Output the [x, y] coordinate of the center of the cell containing the given text.  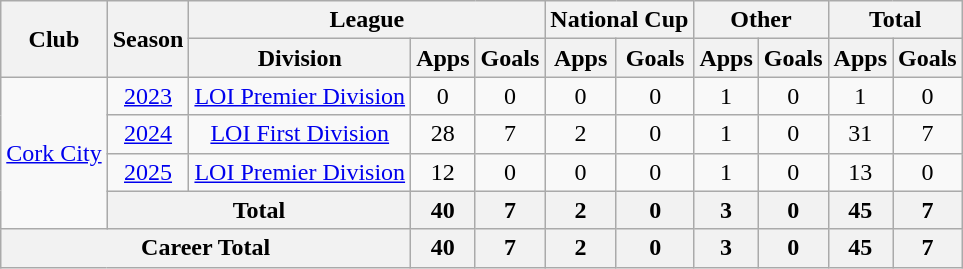
2025 [148, 172]
Division [300, 58]
2023 [148, 96]
National Cup [620, 20]
Cork City [54, 153]
League [367, 20]
LOI First Division [300, 134]
Career Total [206, 248]
2024 [148, 134]
28 [443, 134]
31 [860, 134]
Club [54, 39]
13 [860, 172]
Season [148, 39]
12 [443, 172]
Other [761, 20]
